Capture the cell that displays the provided text and extract its (x, y) central coordinate. 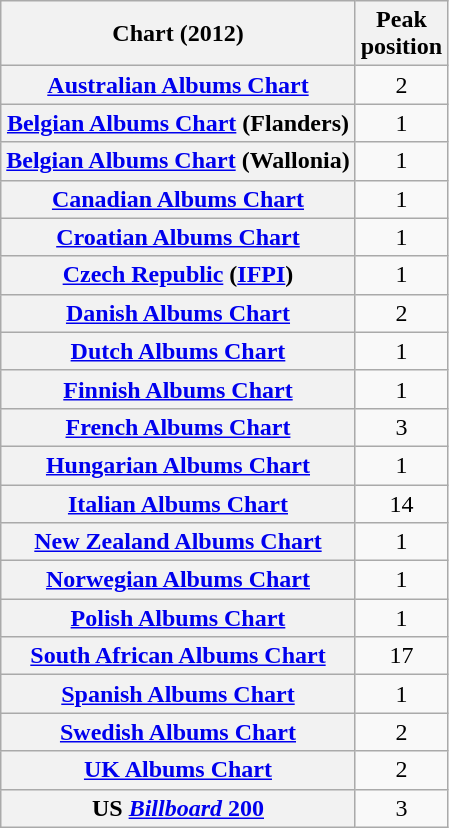
Belgian Albums Chart (Flanders) (178, 123)
Spanish Albums Chart (178, 694)
Swedish Albums Chart (178, 732)
French Albums Chart (178, 427)
Australian Albums Chart (178, 85)
Polish Albums Chart (178, 618)
US Billboard 200 (178, 808)
Belgian Albums Chart (Wallonia) (178, 161)
Finnish Albums Chart (178, 389)
Norwegian Albums Chart (178, 580)
Czech Republic (IFPI) (178, 275)
Italian Albums Chart (178, 503)
Dutch Albums Chart (178, 351)
Chart (2012) (178, 34)
Canadian Albums Chart (178, 199)
Danish Albums Chart (178, 313)
17 (401, 656)
South African Albums Chart (178, 656)
14 (401, 503)
Croatian Albums Chart (178, 237)
UK Albums Chart (178, 770)
New Zealand Albums Chart (178, 542)
Hungarian Albums Chart (178, 465)
Peakposition (401, 34)
